Identify which cell holds the provided text, then report its [x, y] central coordinate. 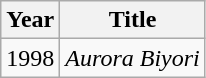
1998 [30, 58]
Year [30, 20]
Title [133, 20]
Aurora Biyori [133, 58]
